From the cell containing the given text, extract its center point as (X, Y) coordinate. 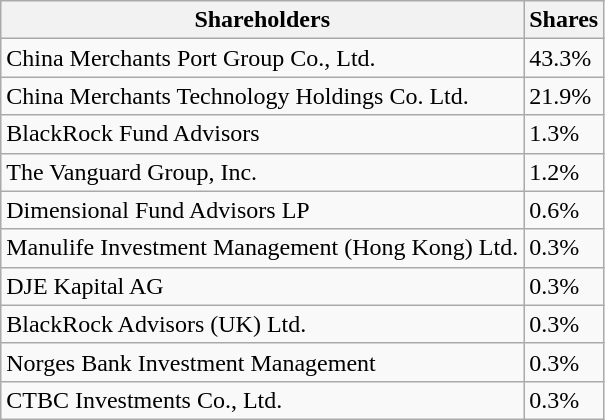
Shareholders (262, 20)
1.3% (564, 134)
BlackRock Fund Advisors (262, 134)
21.9% (564, 96)
Shares (564, 20)
China Merchants Port Group Co., Ltd. (262, 58)
43.3% (564, 58)
Norges Bank Investment Management (262, 362)
DJE Kapital AG (262, 286)
BlackRock Advisors (UK) Ltd. (262, 324)
China Merchants Technology Holdings Co. Ltd. (262, 96)
1.2% (564, 172)
Dimensional Fund Advisors LP (262, 210)
The Vanguard Group, Inc. (262, 172)
0.6% (564, 210)
CTBC Investments Co., Ltd. (262, 400)
Manulife Investment Management (Hong Kong) Ltd. (262, 248)
